Provide the (X, Y) coordinate of the cell's center where the given text is located.  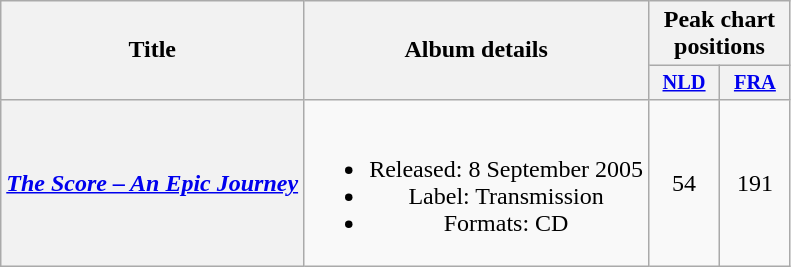
54 (684, 182)
The Score – An Epic Journey (152, 182)
Released: 8 September 2005Label: TransmissionFormats: CD (476, 182)
Album details (476, 50)
Title (152, 50)
FRA (754, 83)
NLD (684, 83)
Peak chart positions (720, 34)
191 (754, 182)
